Return the (X, Y) coordinate for the center point of the cell that contains the specified text.  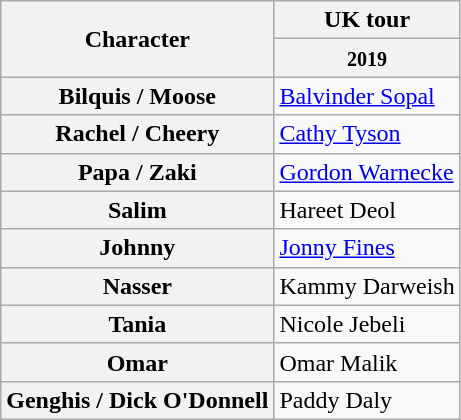
Salim (138, 210)
Nasser (138, 286)
Character (138, 39)
Balvinder Sopal (367, 96)
UK tour (367, 20)
Jonny Fines (367, 248)
Paddy Daly (367, 400)
Tania (138, 324)
Gordon Warnecke (367, 172)
Omar (138, 362)
Nicole Jebeli (367, 324)
Hareet Deol (367, 210)
Johnny (138, 248)
Genghis / Dick O'Donnell (138, 400)
Rachel / Cheery (138, 134)
2019 (367, 58)
Kammy Darweish (367, 286)
Omar Malik (367, 362)
Bilquis / Moose (138, 96)
Cathy Tyson (367, 134)
Papa / Zaki (138, 172)
